For the text-containing cell, return its midpoint in [x, y] coordinate format. 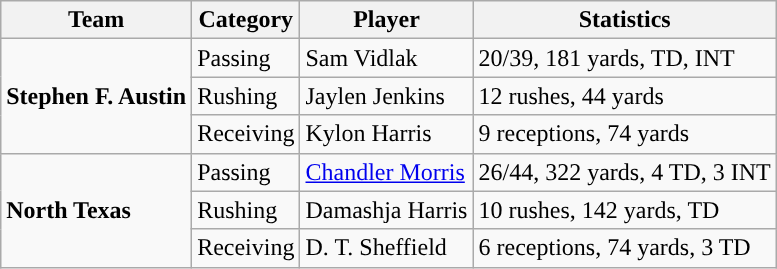
6 receptions, 74 yards, 3 TD [624, 248]
Statistics [624, 20]
D. T. Sheffield [386, 248]
Player [386, 20]
26/44, 322 yards, 4 TD, 3 INT [624, 172]
9 receptions, 74 yards [624, 134]
Damashja Harris [386, 210]
20/39, 181 yards, TD, INT [624, 58]
Jaylen Jenkins [386, 96]
10 rushes, 142 yards, TD [624, 210]
Team [96, 20]
Sam Vidlak [386, 58]
Stephen F. Austin [96, 96]
Chandler Morris [386, 172]
North Texas [96, 210]
Kylon Harris [386, 134]
Category [246, 20]
12 rushes, 44 yards [624, 96]
